Return [X, Y] of the center of cell containing provided text 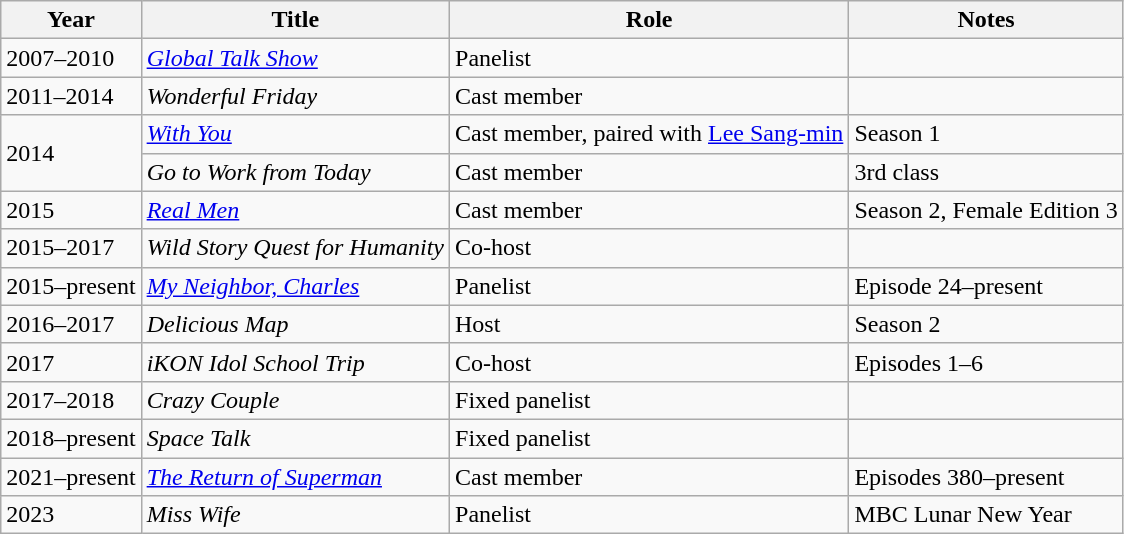
2018–present [71, 438]
Title [295, 20]
2014 [71, 153]
2015–present [71, 286]
Cast member, paired with Lee Sang-min [650, 134]
Miss Wife [295, 515]
3rd class [986, 172]
With You [295, 134]
Episode 24–present [986, 286]
iKON Idol School Trip [295, 362]
Host [650, 324]
Season 2 [986, 324]
Crazy Couple [295, 400]
Episodes 1–6 [986, 362]
Season 1 [986, 134]
2015–2017 [71, 248]
The Return of Superman [295, 477]
Wonderful Friday [295, 96]
2017–2018 [71, 400]
Space Talk [295, 438]
Year [71, 20]
2011–2014 [71, 96]
Role [650, 20]
Go to Work from Today [295, 172]
2017 [71, 362]
2015 [71, 210]
2016–2017 [71, 324]
Notes [986, 20]
Episodes 380–present [986, 477]
Global Talk Show [295, 58]
2023 [71, 515]
Wild Story Quest for Humanity [295, 248]
Real Men [295, 210]
Delicious Map [295, 324]
Season 2, Female Edition 3 [986, 210]
2007–2010 [71, 58]
2021–present [71, 477]
My Neighbor, Charles [295, 286]
MBC Lunar New Year [986, 515]
